For the text-containing cell, return its midpoint in (X, Y) coordinate format. 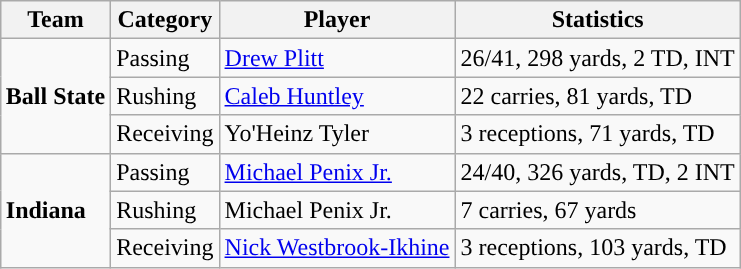
Team (55, 20)
Ball State (55, 96)
Drew Plitt (337, 58)
24/40, 326 yards, TD, 2 INT (598, 172)
22 carries, 81 yards, TD (598, 96)
Yo'Heinz Tyler (337, 134)
3 receptions, 71 yards, TD (598, 134)
3 receptions, 103 yards, TD (598, 248)
Category (165, 20)
26/41, 298 yards, 2 TD, INT (598, 58)
Player (337, 20)
7 carries, 67 yards (598, 210)
Nick Westbrook-Ikhine (337, 248)
Caleb Huntley (337, 96)
Statistics (598, 20)
Indiana (55, 210)
